Output the (X, Y) coordinate of the center of the cell containing the given text.  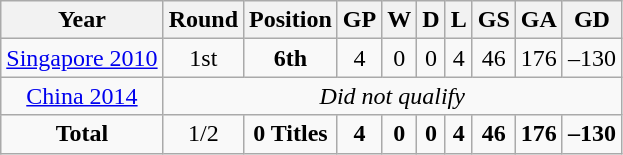
GS (494, 20)
Round (203, 20)
W (400, 20)
0 Titles (291, 134)
6th (291, 58)
GD (592, 20)
Did not qualify (392, 96)
Total (82, 134)
D (431, 20)
Position (291, 20)
Singapore 2010 (82, 58)
China 2014 (82, 96)
Year (82, 20)
GP (359, 20)
1st (203, 58)
GA (538, 20)
L (458, 20)
1/2 (203, 134)
